Pinpoint the cell where the given text exists, returning its (x, y) midpoint coordinate. 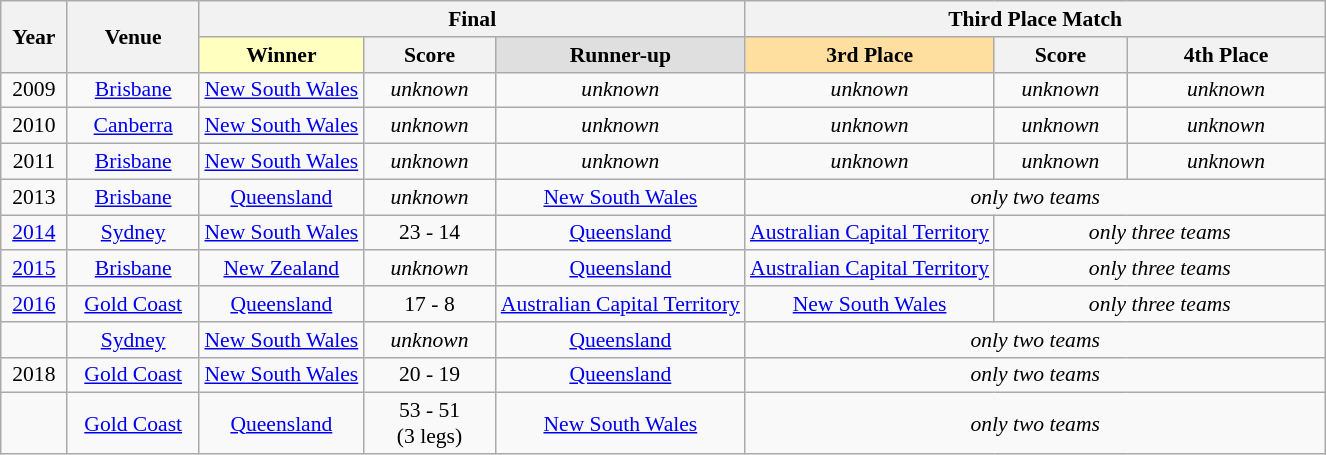
53 - 51(3 legs) (429, 424)
2010 (34, 126)
3rd Place (870, 55)
2016 (34, 304)
Winner (281, 55)
2011 (34, 162)
2015 (34, 269)
New Zealand (281, 269)
Canberra (133, 126)
Runner-up (620, 55)
4th Place (1226, 55)
17 - 8 (429, 304)
2018 (34, 375)
23 - 14 (429, 233)
2013 (34, 197)
Third Place Match (1035, 19)
2009 (34, 90)
Year (34, 36)
Final (472, 19)
20 - 19 (429, 375)
2014 (34, 233)
Venue (133, 36)
